Scan for the cell matching the given text and deliver its (x, y) coordinate at center. 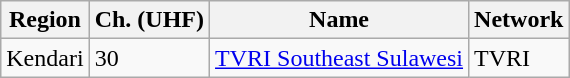
30 (149, 58)
TVRI (519, 58)
Kendari (45, 58)
Region (45, 20)
Network (519, 20)
TVRI Southeast Sulawesi (340, 58)
Ch. (UHF) (149, 20)
Name (340, 20)
